Capture the cell that displays the provided text and extract its [X, Y] central coordinate. 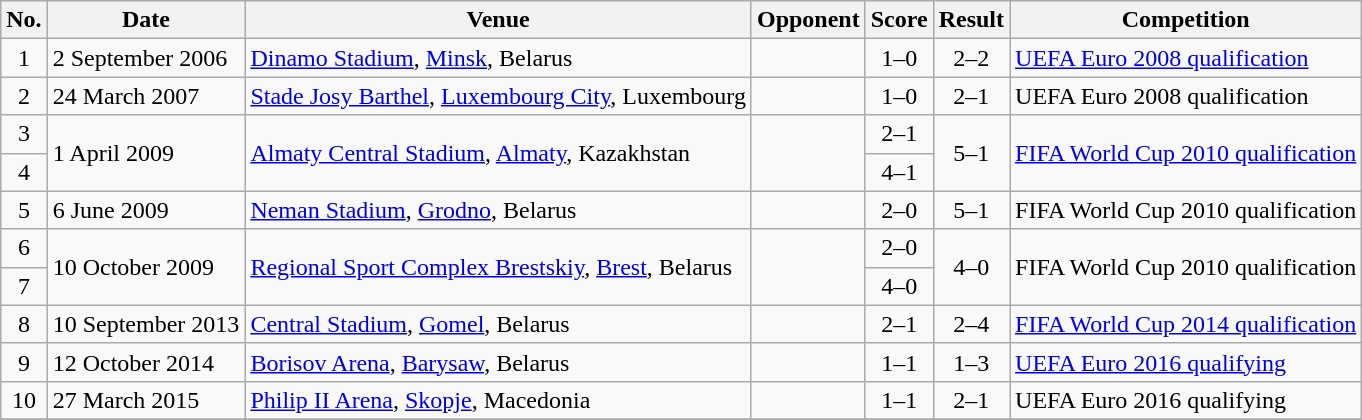
Almaty Central Stadium, Almaty, Kazakhstan [498, 153]
Central Stadium, Gomel, Belarus [498, 324]
2–2 [971, 58]
Borisov Arena, Barysaw, Belarus [498, 362]
1 [24, 58]
No. [24, 20]
10 September 2013 [146, 324]
Score [899, 20]
7 [24, 286]
2–4 [971, 324]
10 October 2009 [146, 267]
8 [24, 324]
Opponent [808, 20]
5 [24, 210]
Stade Josy Barthel, Luxembourg City, Luxembourg [498, 96]
Philip II Arena, Skopje, Macedonia [498, 400]
1–3 [971, 362]
24 March 2007 [146, 96]
Neman Stadium, Grodno, Belarus [498, 210]
4–1 [899, 172]
4 [24, 172]
Date [146, 20]
2 September 2006 [146, 58]
Dinamo Stadium, Minsk, Belarus [498, 58]
Venue [498, 20]
27 March 2015 [146, 400]
2 [24, 96]
6 [24, 248]
9 [24, 362]
Competition [1186, 20]
12 October 2014 [146, 362]
3 [24, 134]
10 [24, 400]
Regional Sport Complex Brestskiy, Brest, Belarus [498, 267]
6 June 2009 [146, 210]
Result [971, 20]
FIFA World Cup 2014 qualification [1186, 324]
1 April 2009 [146, 153]
